Scan for the cell matching the given text and deliver its [x, y] coordinate at center. 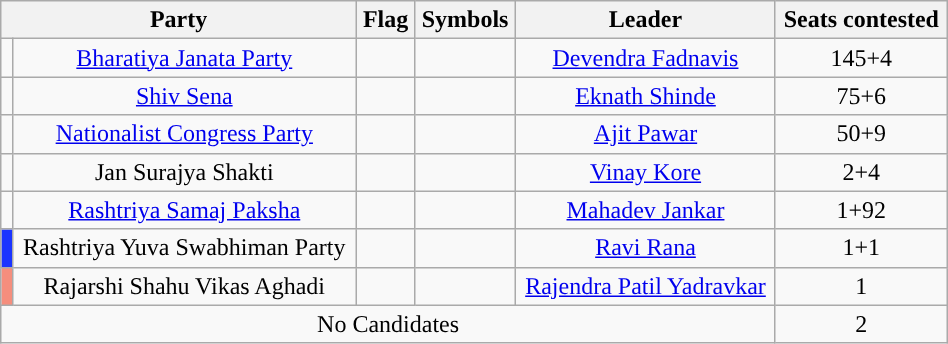
Ajit Pawar [646, 134]
Mahadev Jankar [646, 210]
Seats contested [861, 20]
Rashtriya Samaj Paksha [184, 210]
Shiv Sena [184, 96]
Rajarshi Shahu Vikas Aghadi [184, 286]
145+4 [861, 58]
Bharatiya Janata Party [184, 58]
Leader [646, 20]
Party [179, 20]
Eknath Shinde [646, 96]
2 [861, 324]
Symbols [466, 20]
Ravi Rana [646, 248]
1+92 [861, 210]
1 [861, 286]
2+4 [861, 172]
Devendra Fadnavis [646, 58]
Vinay Kore [646, 172]
No Candidates [388, 324]
Jan Surajya Shakti [184, 172]
75+6 [861, 96]
1+1 [861, 248]
Flag [385, 20]
Nationalist Congress Party [184, 134]
50+9 [861, 134]
Rashtriya Yuva Swabhiman Party [184, 248]
Rajendra Patil Yadravkar [646, 286]
